Locate the cell with the specified text and output its [x, y] center coordinate. 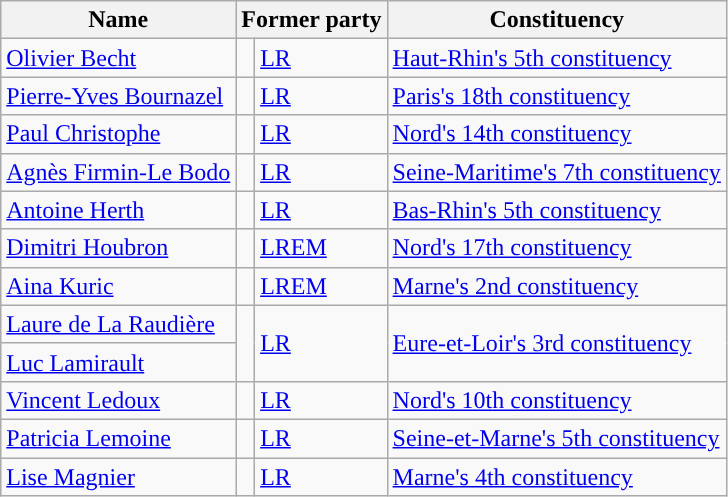
Constituency [556, 20]
Bas-Rhin's 5th constituency [556, 210]
Dimitri Houbron [118, 248]
Lise Magnier [118, 477]
Nord's 10th constituency [556, 400]
Antoine Herth [118, 210]
Paris's 18th constituency [556, 96]
Name [118, 20]
Paul Christophe [118, 134]
Vincent Ledoux [118, 400]
Former party [312, 20]
Eure-et-Loir's 3rd constituency [556, 343]
Haut-Rhin's 5th constituency [556, 58]
Nord's 14th constituency [556, 134]
Luc Lamirault [118, 362]
Patricia Lemoine [118, 438]
Agnès Firmin-Le Bodo [118, 172]
Laure de La Raudière [118, 324]
Marne's 2nd constituency [556, 286]
Aina Kuric [118, 286]
Seine-et-Marne's 5th constituency [556, 438]
Seine-Maritime's 7th constituency [556, 172]
Pierre-Yves Bournazel [118, 96]
Olivier Becht [118, 58]
Marne's 4th constituency [556, 477]
Nord's 17th constituency [556, 248]
